Capture the cell that displays the provided text and extract its [x, y] central coordinate. 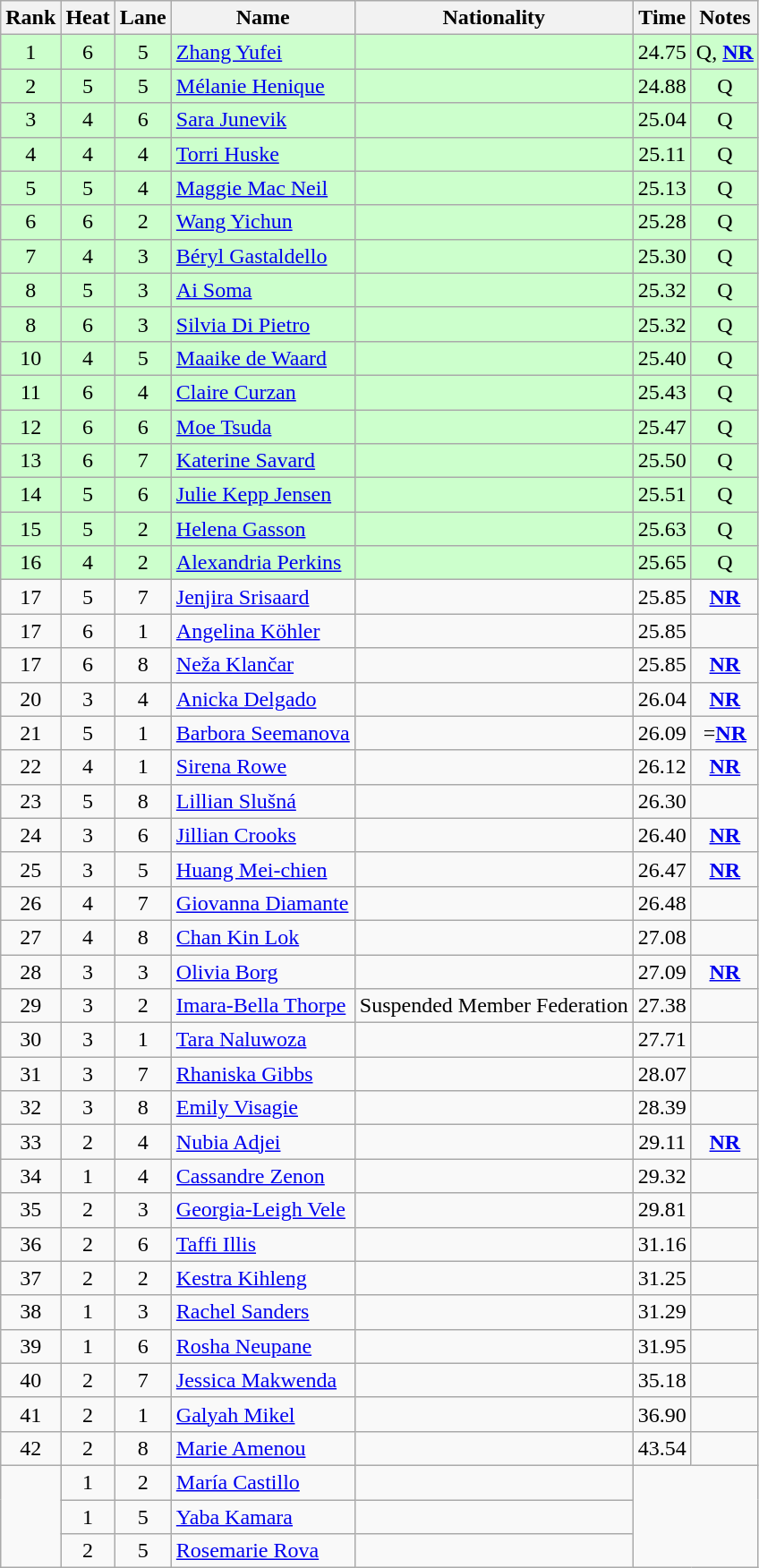
Georgia-Leigh Vele [263, 1210]
29.81 [662, 1210]
Q, NR [725, 52]
32 [30, 1108]
Emily Visagie [263, 1108]
31.16 [662, 1244]
30 [30, 1040]
Neža Klančar [263, 665]
15 [30, 529]
35 [30, 1210]
29.32 [662, 1176]
40 [30, 1380]
Lillian Slušná [263, 801]
Alexandria Perkins [263, 563]
Moe Tsuda [263, 427]
21 [30, 733]
27.08 [662, 937]
Marie Amenou [263, 1448]
Ai Soma [263, 290]
31.25 [662, 1278]
13 [30, 461]
10 [30, 358]
Jessica Makwenda [263, 1380]
Nationality [494, 18]
27.71 [662, 1040]
28 [30, 971]
Béryl Gastaldello [263, 256]
25.13 [662, 188]
Yaba Kamara [263, 1517]
14 [30, 495]
Sirena Rowe [263, 767]
37 [30, 1278]
Olivia Borg [263, 971]
23 [30, 801]
34 [30, 1176]
Helena Gasson [263, 529]
Time [662, 18]
25.63 [662, 529]
Anicka Delgado [263, 699]
Heat [88, 18]
María Castillo [263, 1482]
25.40 [662, 358]
25.50 [662, 461]
36 [30, 1244]
36.90 [662, 1414]
26.04 [662, 699]
25.43 [662, 392]
27.09 [662, 971]
42 [30, 1448]
Mélanie Henique [263, 86]
Maaike de Waard [263, 358]
26 [30, 903]
Imara-Bella Thorpe [263, 1006]
Jillian Crooks [263, 835]
Rachel Sanders [263, 1312]
26.48 [662, 903]
Katerine Savard [263, 461]
Torri Huske [263, 154]
Kestra Kihleng [263, 1278]
41 [30, 1414]
29.11 [662, 1142]
Rank [30, 18]
Huang Mei-chien [263, 869]
25.28 [662, 222]
33 [30, 1142]
Jenjira Srisaard [263, 597]
28.39 [662, 1108]
Name [263, 18]
25 [30, 869]
20 [30, 699]
Rosha Neupane [263, 1346]
Rosemarie Rova [263, 1551]
29 [30, 1006]
31.29 [662, 1312]
Claire Curzan [263, 392]
27 [30, 937]
26.40 [662, 835]
12 [30, 427]
25.47 [662, 427]
27.38 [662, 1006]
24.75 [662, 52]
Rhaniska Gibbs [263, 1074]
26.12 [662, 767]
Tara Naluwoza [263, 1040]
Lane [143, 18]
24 [30, 835]
35.18 [662, 1380]
Wang Yichun [263, 222]
Taffi Illis [263, 1244]
25.30 [662, 256]
26.47 [662, 869]
25.04 [662, 120]
25.65 [662, 563]
Notes [725, 18]
25.11 [662, 154]
39 [30, 1346]
Barbora Seemanova [263, 733]
Cassandre Zenon [263, 1176]
Silvia Di Pietro [263, 324]
22 [30, 767]
Julie Kepp Jensen [263, 495]
Chan Kin Lok [263, 937]
31 [30, 1074]
38 [30, 1312]
Nubia Adjei [263, 1142]
28.07 [662, 1074]
31.95 [662, 1346]
Angelina Köhler [263, 631]
Suspended Member Federation [494, 1006]
Galyah Mikel [263, 1414]
26.09 [662, 733]
11 [30, 392]
Maggie Mac Neil [263, 188]
=NR [725, 733]
Zhang Yufei [263, 52]
43.54 [662, 1448]
Sara Junevik [263, 120]
16 [30, 563]
26.30 [662, 801]
24.88 [662, 86]
Giovanna Diamante [263, 903]
25.51 [662, 495]
